Identify which cell holds the provided text, then report its (x, y) central coordinate. 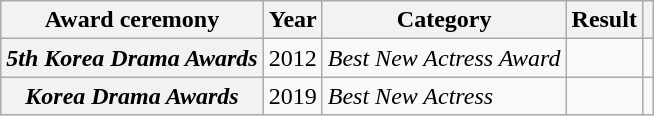
Result (604, 20)
Best New Actress Award (444, 58)
Year (292, 20)
Award ceremony (132, 20)
Korea Drama Awards (132, 96)
Best New Actress (444, 96)
Category (444, 20)
2019 (292, 96)
2012 (292, 58)
5th Korea Drama Awards (132, 58)
